Determine the [x, y] coordinate at the center of the cell enclosing the given text.  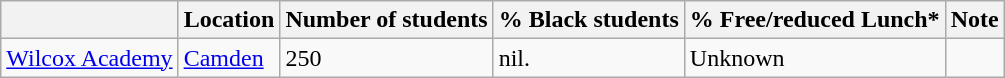
% Free/reduced Lunch* [814, 20]
Wilcox Academy [90, 58]
% Black students [588, 20]
Location [229, 20]
Number of students [386, 20]
Camden [229, 58]
nil. [588, 58]
250 [386, 58]
Note [974, 20]
Unknown [814, 58]
